Pinpoint the cell where the given text exists, returning its [x, y] midpoint coordinate. 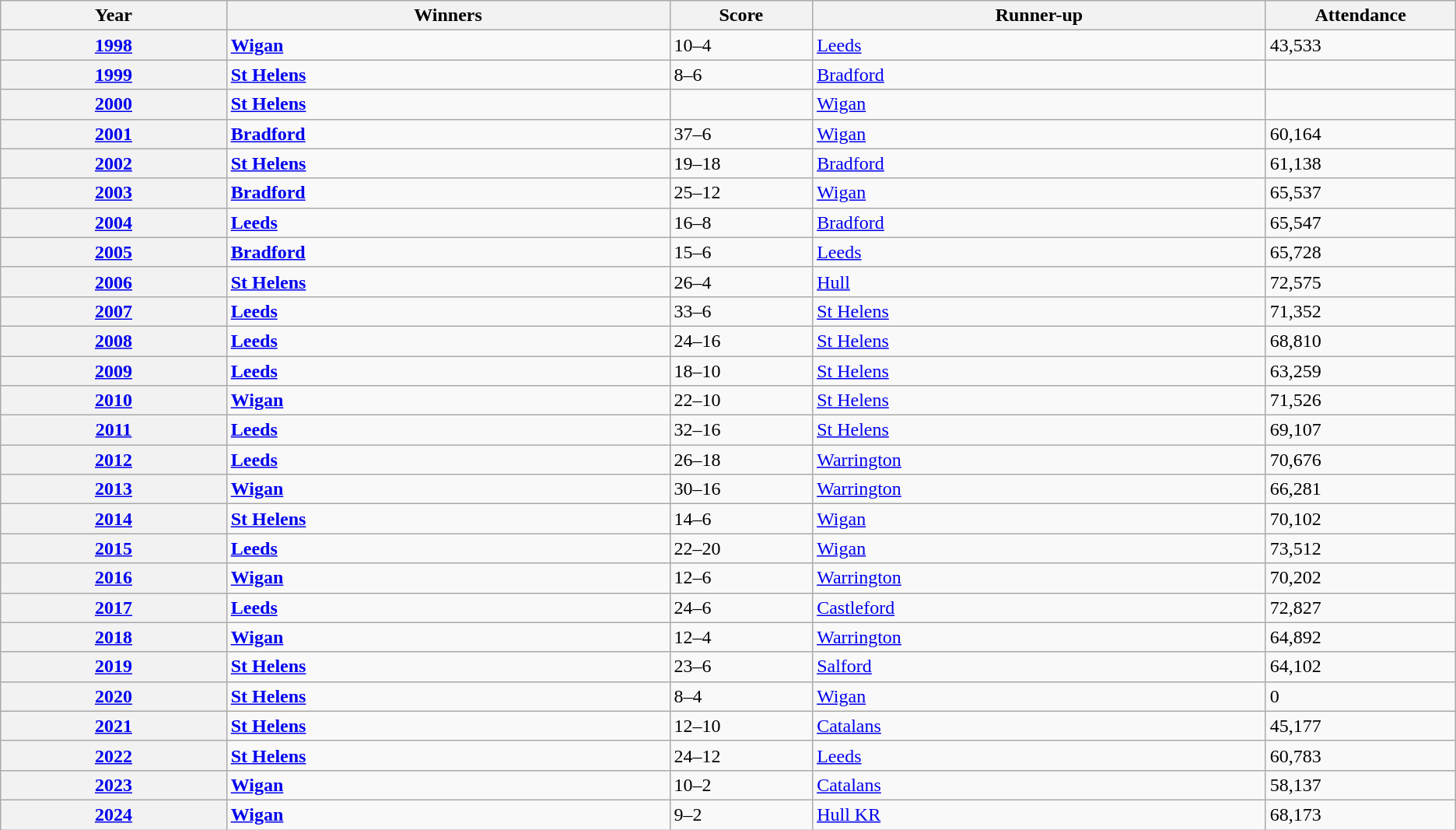
64,102 [1360, 667]
2009 [114, 371]
60,783 [1360, 755]
2003 [114, 193]
65,728 [1360, 252]
70,102 [1360, 519]
2000 [114, 104]
2001 [114, 134]
10–2 [741, 785]
66,281 [1360, 489]
72,575 [1360, 282]
2019 [114, 667]
Year [114, 16]
12–6 [741, 578]
2011 [114, 430]
2015 [114, 548]
2014 [114, 519]
70,202 [1360, 578]
Attendance [1360, 16]
65,547 [1360, 222]
30–16 [741, 489]
37–6 [741, 134]
26–18 [741, 460]
2024 [114, 814]
0 [1360, 696]
22–20 [741, 548]
10–4 [741, 45]
Castleford [1039, 608]
2023 [114, 785]
12–4 [741, 637]
8–6 [741, 75]
68,810 [1360, 341]
2020 [114, 696]
Hull KR [1039, 814]
2017 [114, 608]
60,164 [1360, 134]
2022 [114, 755]
26–4 [741, 282]
2012 [114, 460]
2002 [114, 163]
Winners [448, 16]
16–8 [741, 222]
22–10 [741, 401]
19–18 [741, 163]
72,827 [1360, 608]
2016 [114, 578]
8–4 [741, 696]
2013 [114, 489]
2018 [114, 637]
61,138 [1360, 163]
24–16 [741, 341]
70,676 [1360, 460]
2004 [114, 222]
33–6 [741, 311]
24–6 [741, 608]
71,352 [1360, 311]
68,173 [1360, 814]
45,177 [1360, 726]
73,512 [1360, 548]
64,892 [1360, 637]
Score [741, 16]
71,526 [1360, 401]
43,533 [1360, 45]
23–6 [741, 667]
18–10 [741, 371]
69,107 [1360, 430]
Runner-up [1039, 16]
24–12 [741, 755]
1999 [114, 75]
9–2 [741, 814]
15–6 [741, 252]
1998 [114, 45]
2010 [114, 401]
58,137 [1360, 785]
2007 [114, 311]
14–6 [741, 519]
25–12 [741, 193]
2008 [114, 341]
63,259 [1360, 371]
2006 [114, 282]
32–16 [741, 430]
Salford [1039, 667]
Hull [1039, 282]
2005 [114, 252]
65,537 [1360, 193]
12–10 [741, 726]
2021 [114, 726]
